For the text-containing cell, return its midpoint in (X, Y) coordinate format. 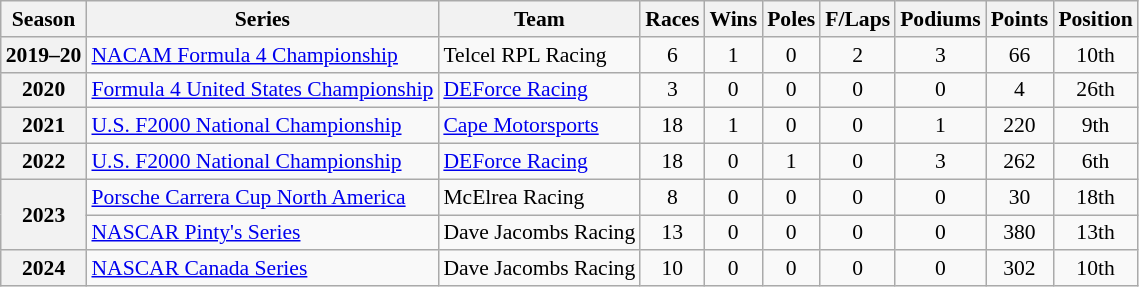
NASCAR Pinty's Series (262, 233)
2019–20 (44, 55)
13 (672, 233)
Podiums (940, 19)
2020 (44, 90)
26th (1095, 90)
2 (858, 55)
Series (262, 19)
Team (539, 19)
Races (672, 19)
10 (672, 269)
NASCAR Canada Series (262, 269)
4 (1020, 90)
2023 (44, 214)
66 (1020, 55)
6 (672, 55)
380 (1020, 233)
Telcel RPL Racing (539, 55)
Position (1095, 19)
Cape Motorsports (539, 126)
13th (1095, 233)
9th (1095, 126)
F/Laps (858, 19)
302 (1020, 269)
8 (672, 197)
Formula 4 United States Championship (262, 90)
220 (1020, 126)
McElrea Racing (539, 197)
Points (1020, 19)
Poles (791, 19)
6th (1095, 162)
2021 (44, 126)
30 (1020, 197)
2022 (44, 162)
18th (1095, 197)
Wins (733, 19)
2024 (44, 269)
Season (44, 19)
262 (1020, 162)
Porsche Carrera Cup North America (262, 197)
NACAM Formula 4 Championship (262, 55)
